Search for the cell housing the specified text and yield its [x, y] center coordinate. 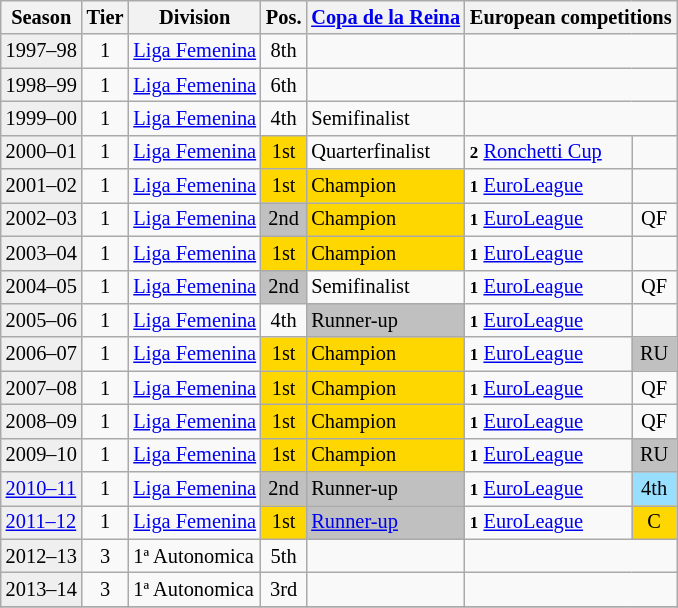
2012–13 [42, 556]
2 Ronchetti Cup [548, 152]
Tier [106, 17]
2005–06 [42, 320]
2001–02 [42, 186]
6th [284, 85]
Pos. [284, 17]
1997–98 [42, 51]
1999–00 [42, 118]
2011–12 [42, 522]
2000–01 [42, 152]
1998–99 [42, 85]
2008–09 [42, 421]
2006–07 [42, 354]
3rd [284, 589]
Quarterfinalist [386, 152]
2004–05 [42, 287]
2002–03 [42, 219]
C [654, 522]
5th [284, 556]
8th [284, 51]
2007–08 [42, 388]
2013–14 [42, 589]
2009–10 [42, 455]
European competitions [571, 17]
Season [42, 17]
Division [194, 17]
2010–11 [42, 489]
2003–04 [42, 253]
Copa de la Reina [386, 17]
